Determine the (x, y) coordinate at the center of the cell enclosing the given text.  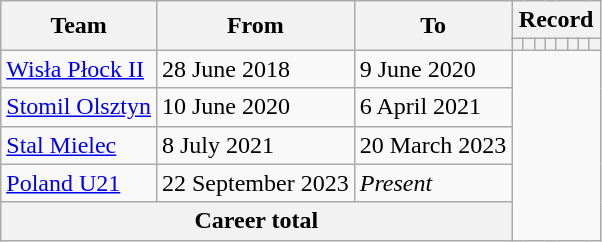
Stomil Olsztyn (79, 107)
28 June 2018 (255, 69)
10 June 2020 (255, 107)
To (433, 26)
Wisła Płock II (79, 69)
Record (556, 20)
6 April 2021 (433, 107)
From (255, 26)
Poland U21 (79, 183)
20 March 2023 (433, 145)
22 September 2023 (255, 183)
Career total (256, 221)
Team (79, 26)
8 July 2021 (255, 145)
Stal Mielec (79, 145)
9 June 2020 (433, 69)
Present (433, 183)
